Determine the (x, y) coordinate at the center of the cell enclosing the given text.  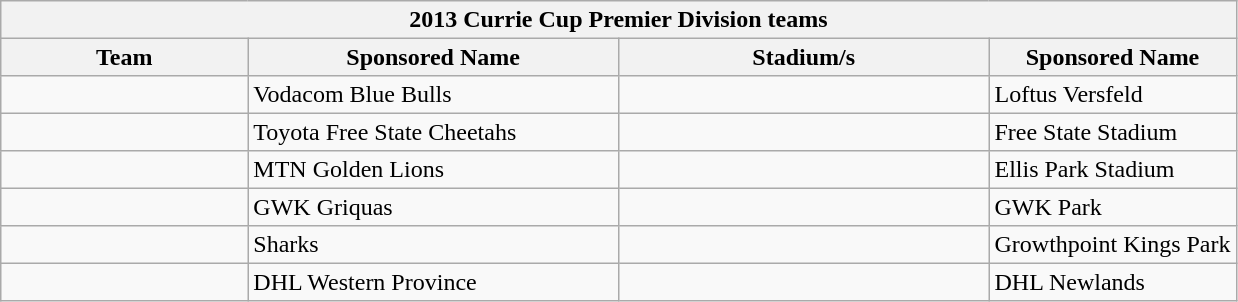
Growthpoint Kings Park (1112, 244)
2013 Currie Cup Premier Division teams (618, 20)
GWK Park (1112, 206)
MTN Golden Lions (434, 170)
DHL Newlands (1112, 282)
GWK Griquas (434, 206)
Team (124, 56)
Loftus Versfeld (1112, 94)
Toyota Free State Cheetahs (434, 132)
Ellis Park Stadium (1112, 170)
Vodacom Blue Bulls (434, 94)
Sharks (434, 244)
DHL Western Province (434, 282)
Stadium/s (804, 56)
Free State Stadium (1112, 132)
